Return (X, Y) of the center of cell containing provided text 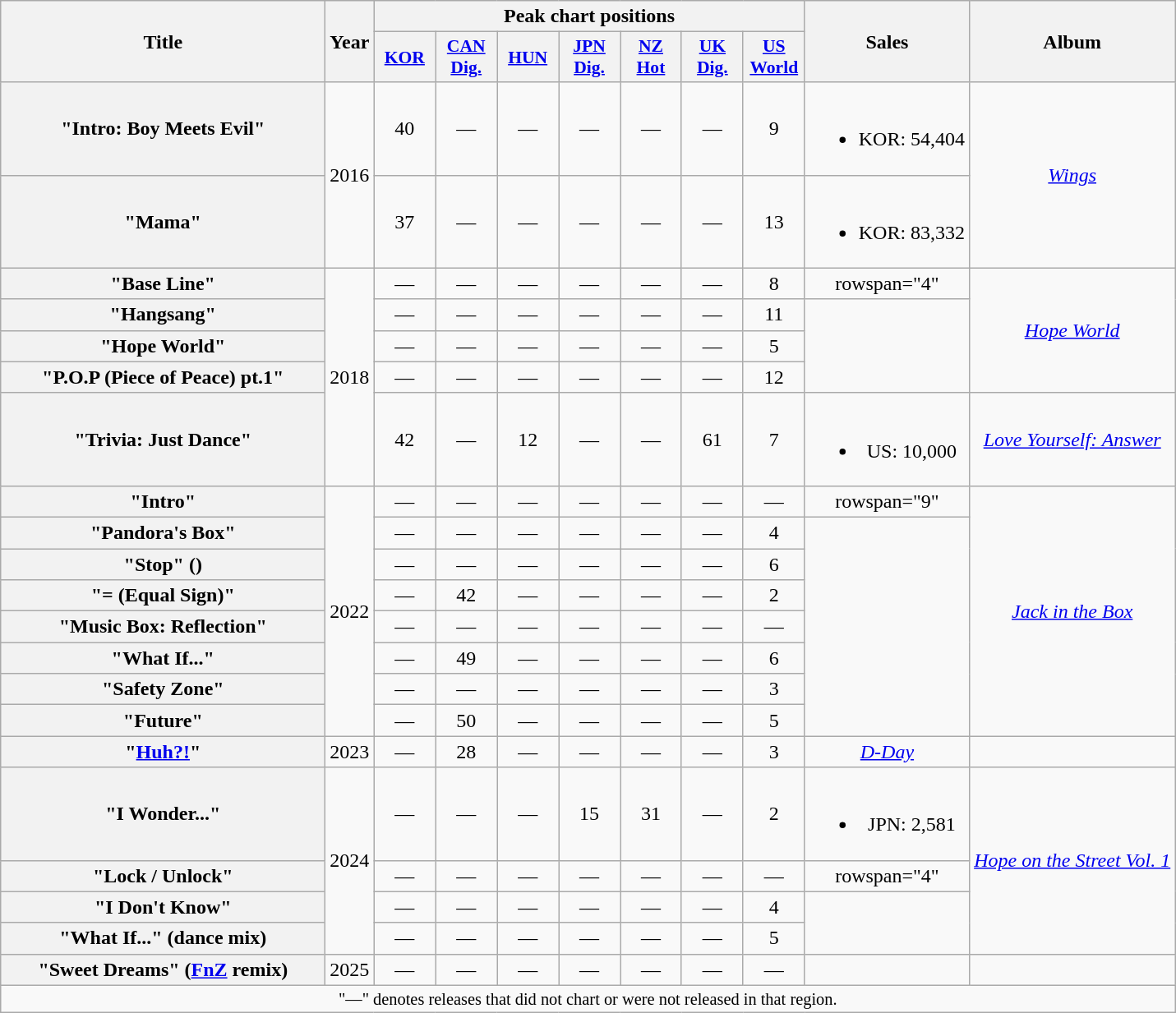
9 (774, 128)
JPN: 2,581 (887, 813)
7 (774, 439)
"Intro" (163, 501)
JPNDig. (590, 58)
"Sweet Dreams" (FnZ remix) (163, 969)
"What If..." (163, 658)
rowspan="9" (887, 501)
61 (712, 439)
KOR: 83,332 (887, 222)
8 (774, 283)
"Base Line" (163, 283)
"Safety Zone" (163, 689)
2022 (350, 610)
Jack in the Box (1072, 610)
"Future" (163, 721)
US: 10,000 (887, 439)
2025 (350, 969)
13 (774, 222)
11 (774, 315)
"Mama" (163, 222)
Title (163, 41)
Hope on the Street Vol. 1 (1072, 861)
KOR (404, 58)
"Intro: Boy Meets Evil" (163, 128)
37 (404, 222)
2023 (350, 752)
"Hope World" (163, 346)
"Stop" () (163, 564)
"What If..." (dance mix) (163, 938)
50 (467, 721)
"Pandora's Box" (163, 532)
"—" denotes releases that did not chart or were not released in that region. (588, 999)
28 (467, 752)
"= (Equal Sign)" (163, 596)
Wings (1072, 175)
40 (404, 128)
Album (1072, 41)
Love Yourself: Answer (1072, 439)
"Trivia: Just Dance" (163, 439)
31 (651, 813)
KOR: 54,404 (887, 128)
15 (590, 813)
2016 (350, 175)
2024 (350, 861)
"Lock / Unlock" (163, 876)
Peak chart positions (589, 16)
Year (350, 41)
US World (774, 58)
"Huh?!" (163, 752)
CANDig. (467, 58)
2018 (350, 376)
D-Day (887, 752)
Hope World (1072, 330)
HUN (528, 58)
"Hangsang" (163, 315)
UKDig. (712, 58)
Sales (887, 41)
NZHot (651, 58)
"I Wonder..." (163, 813)
"I Don't Know" (163, 907)
"Music Box: Reflection" (163, 627)
49 (467, 658)
"P.O.P (Piece of Peace) pt.1" (163, 377)
